Search for the cell housing the specified text and yield its [x, y] center coordinate. 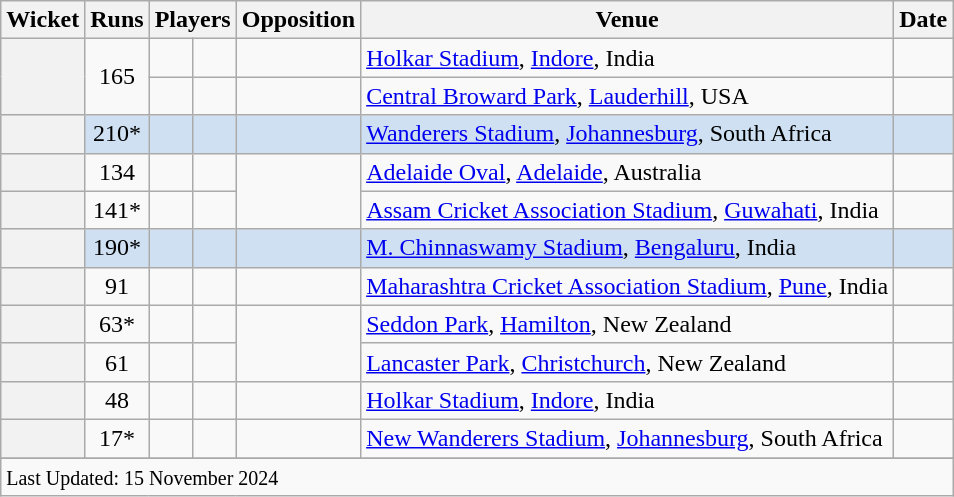
Assam Cricket Association Stadium, Guwahati, India [628, 210]
Wicket [43, 20]
165 [117, 77]
210* [117, 134]
Runs [117, 20]
Opposition [298, 20]
141* [117, 210]
M. Chinnaswamy Stadium, Bengaluru, India [628, 248]
Date [924, 20]
17* [117, 438]
Players [192, 20]
Maharashtra Cricket Association Stadium, Pune, India [628, 286]
134 [117, 172]
Wanderers Stadium, Johannesburg, South Africa [628, 134]
Seddon Park, Hamilton, New Zealand [628, 324]
63* [117, 324]
91 [117, 286]
Central Broward Park, Lauderhill, USA [628, 96]
Adelaide Oval, Adelaide, Australia [628, 172]
190* [117, 248]
Venue [628, 20]
New Wanderers Stadium, Johannesburg, South Africa [628, 438]
Last Updated: 15 November 2024 [477, 477]
48 [117, 400]
Lancaster Park, Christchurch, New Zealand [628, 362]
61 [117, 362]
